Scan for the cell matching the given text and deliver its [X, Y] coordinate at center. 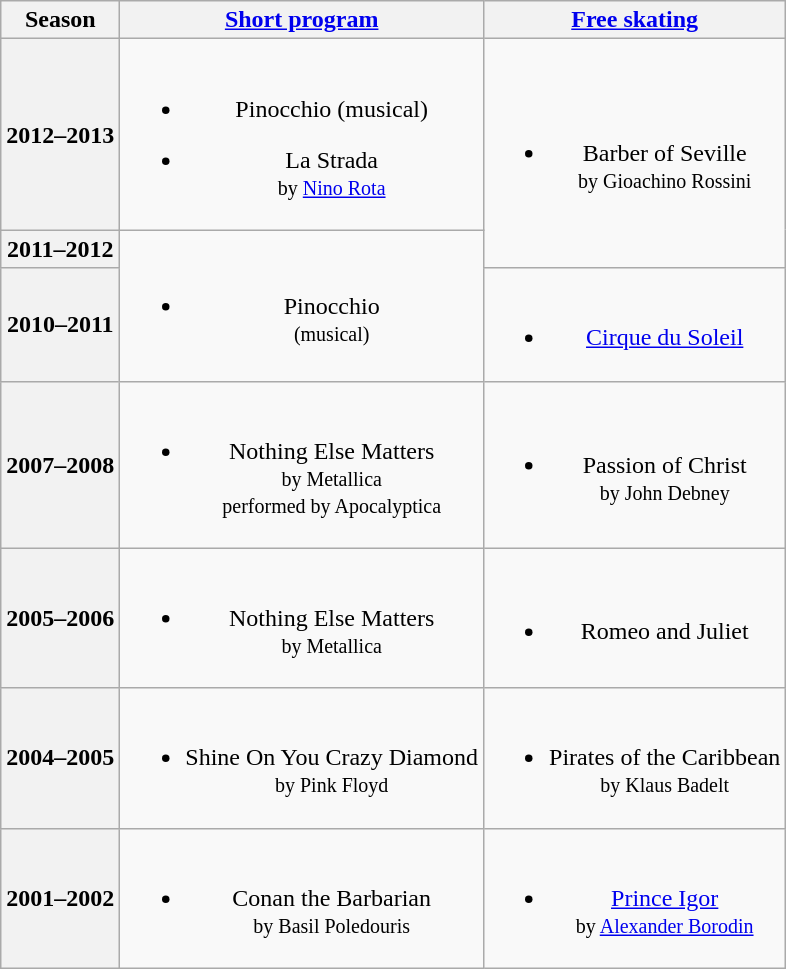
Cirque du Soleil [635, 324]
Nothing Else Matters by Metallica [302, 618]
2005–2006 [60, 618]
Pinocchio (musical) [302, 306]
2004–2005 [60, 758]
Season [60, 20]
2001–2002 [60, 898]
Passion of Christ by John Debney [635, 464]
Free skating [635, 20]
Pirates of the Caribbean by Klaus Badelt [635, 758]
2012–2013 [60, 134]
Short program [302, 20]
Romeo and Juliet [635, 618]
Barber of Seville by Gioachino Rossini [635, 154]
Conan the Barbarian by Basil Poledouris [302, 898]
Pinocchio (musical)La Strada by Nino Rota [302, 134]
Nothing Else Matters by Metallica performed by Apocalyptica [302, 464]
2010–2011 [60, 324]
2007–2008 [60, 464]
2011–2012 [60, 249]
Shine On You Crazy Diamond by Pink Floyd [302, 758]
Prince Igor by Alexander Borodin [635, 898]
